For the text-containing cell, return its midpoint in (x, y) coordinate format. 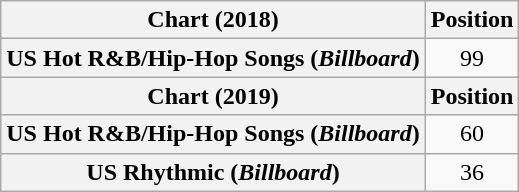
US Rhythmic (Billboard) (213, 172)
Chart (2019) (213, 96)
60 (472, 134)
99 (472, 58)
36 (472, 172)
Chart (2018) (213, 20)
